Provide the (x, y) coordinate of the cell's center where the given text is located.  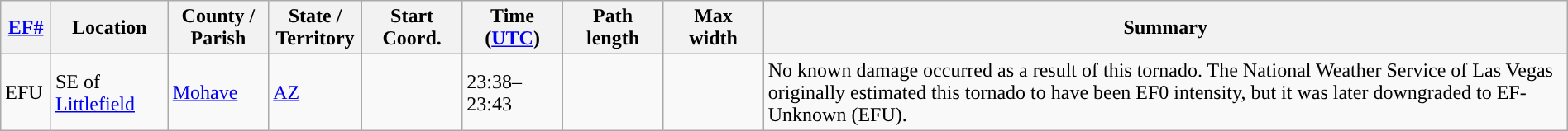
Start Coord. (412, 28)
SE of Littlefield (109, 92)
Path length (612, 28)
23:38–23:43 (513, 92)
State / Territory (316, 28)
AZ (316, 92)
Mohave (218, 92)
EFU (26, 92)
Time (UTC) (513, 28)
Location (109, 28)
Max width (713, 28)
County / Parish (218, 28)
Summary (1165, 28)
EF# (26, 28)
